Provide the [x, y] coordinate of the cell's center where the given text is located.  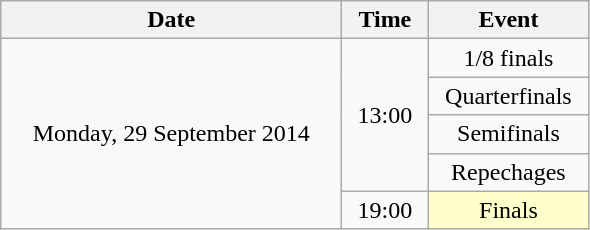
Repechages [508, 172]
Semifinals [508, 134]
Event [508, 20]
1/8 finals [508, 58]
13:00 [385, 115]
Monday, 29 September 2014 [172, 134]
Date [172, 20]
19:00 [385, 210]
Finals [508, 210]
Time [385, 20]
Quarterfinals [508, 96]
